Find where the given text appears and provide that cell's center as (X, Y) coordinate. 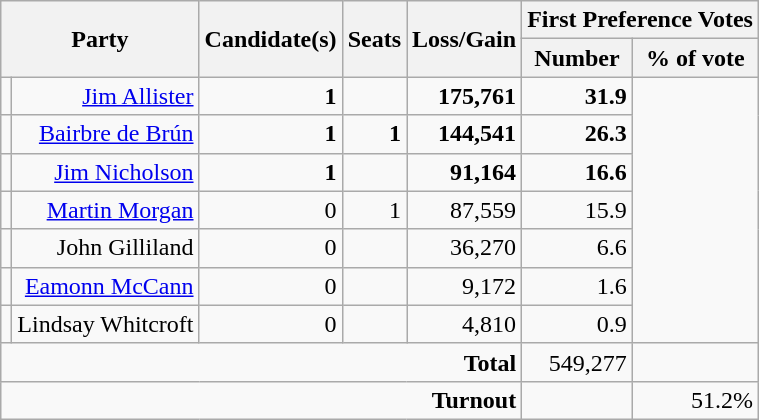
31.9 (578, 96)
26.3 (578, 134)
36,270 (464, 248)
4,810 (464, 324)
91,164 (464, 172)
Candidate(s) (270, 39)
16.6 (578, 172)
Bairbre de Brún (106, 134)
Number (578, 58)
Lindsay Whitcroft (106, 324)
First Preference Votes (640, 20)
549,277 (578, 362)
Loss/Gain (464, 39)
Seats (374, 39)
6.6 (578, 248)
9,172 (464, 286)
Martin Morgan (106, 210)
Jim Allister (106, 96)
% of vote (695, 58)
1.6 (578, 286)
Eamonn McCann (106, 286)
Party (100, 39)
15.9 (578, 210)
0.9 (578, 324)
John Gilliland (106, 248)
144,541 (464, 134)
Total (262, 362)
87,559 (464, 210)
51.2% (695, 400)
Turnout (262, 400)
Jim Nicholson (106, 172)
175,761 (464, 96)
